Return [x, y] of the center of cell containing provided text 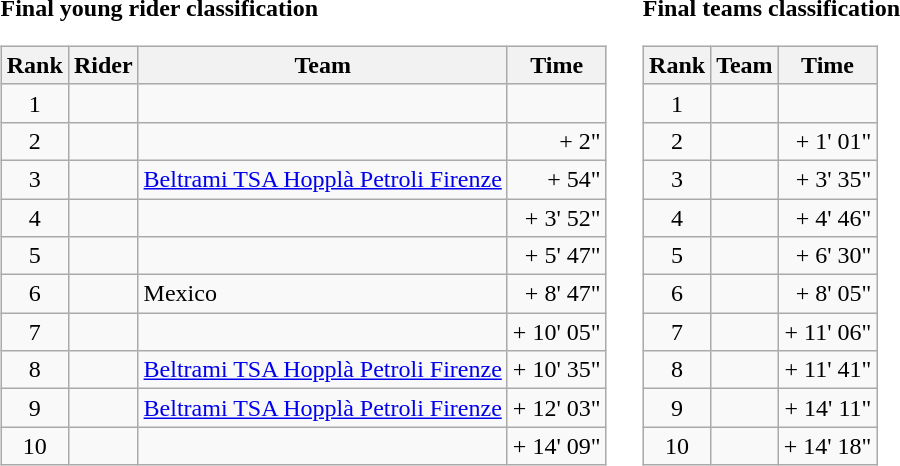
+ 6' 30" [828, 256]
+ 11' 41" [828, 370]
+ 4' 46" [828, 217]
+ 5' 47" [556, 256]
+ 14' 18" [828, 446]
+ 14' 09" [556, 446]
+ 54" [556, 179]
+ 2" [556, 141]
Mexico [322, 294]
+ 12' 03" [556, 408]
+ 1' 01" [828, 141]
Rider [103, 65]
+ 11' 06" [828, 332]
+ 8' 47" [556, 294]
+ 8' 05" [828, 294]
+ 3' 52" [556, 217]
+ 10' 35" [556, 370]
+ 14' 11" [828, 408]
+ 3' 35" [828, 179]
+ 10' 05" [556, 332]
